For the text-containing cell, return its midpoint in (X, Y) coordinate format. 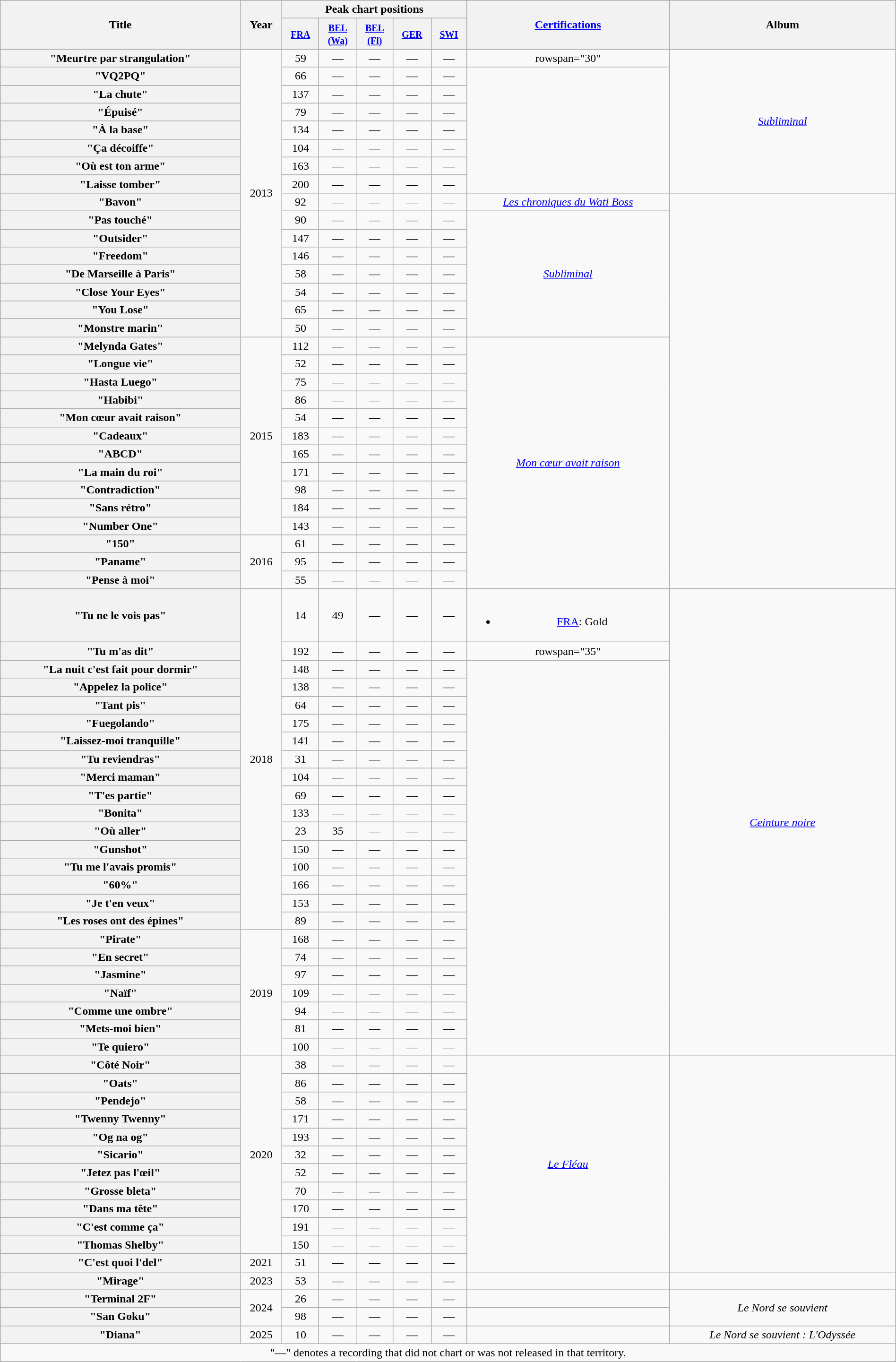
"À la base" (121, 130)
"Te quiero" (121, 1047)
"Hasta Luego" (121, 382)
BEL(Fl) (375, 34)
"Où est ton arme" (121, 166)
"You Lose" (121, 310)
FRA (301, 34)
Title (121, 25)
2013 (261, 193)
BEL(Wa) (338, 34)
"Dans ma tête" (121, 1209)
"Bavon" (121, 202)
66 (301, 76)
"Ça décoiffe" (121, 148)
134 (301, 130)
"Bonita" (121, 813)
65 (301, 310)
Mon cœur avait raison (568, 463)
Les chroniques du Wati Boss (568, 202)
183 (301, 436)
61 (301, 544)
"Pense à moi" (121, 580)
"Og na og" (121, 1137)
2020 (261, 1155)
148 (301, 669)
"Oats" (121, 1083)
GER (412, 34)
"Je t'en veux" (121, 903)
70 (301, 1191)
"Gunshot" (121, 849)
89 (301, 921)
2016 (261, 562)
32 (301, 1155)
2015 (261, 436)
"Mirage" (121, 1281)
168 (301, 939)
"Pendejo" (121, 1101)
"Côté Noir" (121, 1065)
"Sans rétro" (121, 508)
"Cadeaux" (121, 436)
81 (301, 1029)
2018 (261, 759)
193 (301, 1137)
55 (301, 580)
2025 (261, 1335)
"ABCD" (121, 454)
74 (301, 957)
"Twenny Twenny" (121, 1119)
165 (301, 454)
"Merci maman" (121, 777)
"Grosse bleta" (121, 1191)
"Les roses ont des épines" (121, 921)
"Longue vie" (121, 364)
"Tu me l'avais promis" (121, 867)
"Comme une ombre" (121, 1011)
79 (301, 112)
"Freedom" (121, 256)
"Paname" (121, 562)
59 (301, 58)
14 (301, 615)
"60%" (121, 885)
64 (301, 705)
97 (301, 975)
"Close Your Eyes" (121, 292)
2021 (261, 1263)
"La main du roi" (121, 472)
Le Fléau (568, 1164)
"C'est comme ça" (121, 1227)
"—" denotes a recording that did not chart or was not released in that territory. (448, 1353)
53 (301, 1281)
"Habibi" (121, 400)
38 (301, 1065)
147 (301, 238)
170 (301, 1209)
"Appelez la police" (121, 687)
"C'est quoi l'del" (121, 1263)
26 (301, 1299)
"Monstre marin" (121, 328)
"Où aller" (121, 831)
2023 (261, 1281)
"Mets-moi bien" (121, 1029)
"Pas touché" (121, 220)
"Fuegolando" (121, 723)
94 (301, 1011)
"Jasmine" (121, 975)
"Jetez pas l'œil" (121, 1173)
Le Nord se souvient : L'Odyssée (783, 1335)
"Meurtre par strangulation" (121, 58)
"Terminal 2F" (121, 1299)
"Mon cœur avait raison" (121, 418)
166 (301, 885)
"Melynda Gates" (121, 346)
192 (301, 651)
Certifications (568, 25)
49 (338, 615)
Peak chart positions (374, 9)
"VQ2PQ" (121, 76)
"T'es partie" (121, 795)
"Laisse tomber" (121, 184)
23 (301, 831)
92 (301, 202)
31 (301, 759)
Album (783, 25)
"San Goku" (121, 1317)
2024 (261, 1308)
"Laissez-moi tranquille" (121, 741)
SWI (449, 34)
"La chute" (121, 94)
75 (301, 382)
184 (301, 508)
FRA: Gold (568, 615)
2019 (261, 993)
163 (301, 166)
175 (301, 723)
200 (301, 184)
"Diana" (121, 1335)
"La nuit c'est fait pour dormir" (121, 669)
Year (261, 25)
69 (301, 795)
"Tu m'as dit" (121, 651)
"Épuisé" (121, 112)
"Tant pis" (121, 705)
51 (301, 1263)
133 (301, 813)
"Tu ne le vois pas" (121, 615)
"Outsider" (121, 238)
50 (301, 328)
153 (301, 903)
"Contradiction" (121, 490)
35 (338, 831)
"Naïf" (121, 993)
"Pirate" (121, 939)
109 (301, 993)
95 (301, 562)
141 (301, 741)
rowspan="30" (568, 58)
10 (301, 1335)
191 (301, 1227)
"150" (121, 544)
137 (301, 94)
"De Marseille à Paris" (121, 274)
"En secret" (121, 957)
rowspan="35" (568, 651)
112 (301, 346)
146 (301, 256)
"Thomas Shelby" (121, 1245)
"Tu reviendras" (121, 759)
"Number One" (121, 526)
90 (301, 220)
Ceinture noire (783, 822)
138 (301, 687)
143 (301, 526)
"Sicario" (121, 1155)
Le Nord se souvient (783, 1308)
